Provide the (X, Y) coordinate of the cell's center where the given text is located.  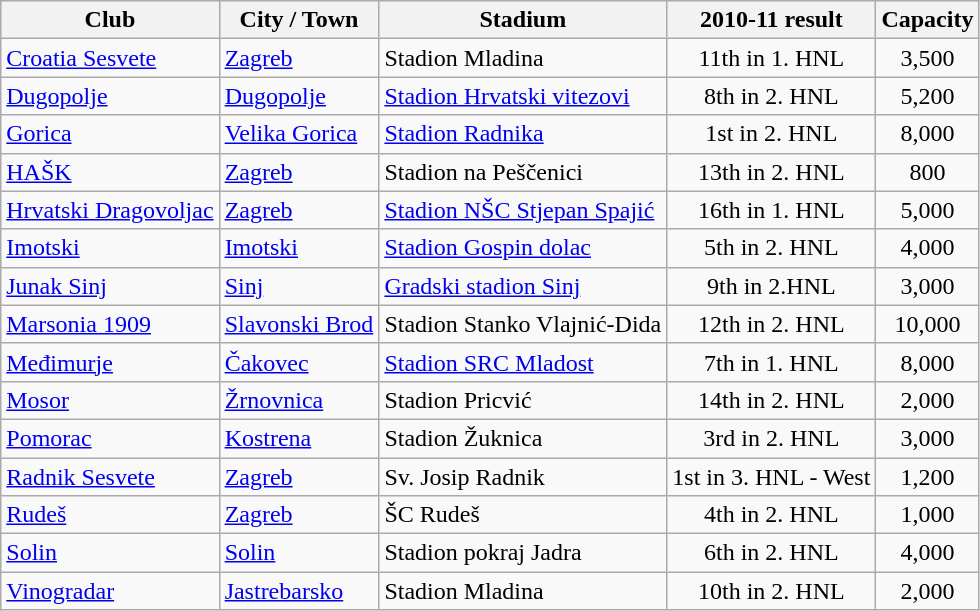
1st in 2. HNL (772, 134)
Stadium (523, 20)
7th in 1. HNL (772, 362)
Vinogradar (110, 591)
9th in 2.HNL (772, 286)
Stadion SRC Mladost (523, 362)
Mosor (110, 400)
Hrvatski Dragovoljac (110, 210)
Radnik Sesvete (110, 477)
3rd in 2. HNL (772, 438)
Žrnovnica (299, 400)
ŠC Rudeš (523, 515)
14th in 2. HNL (772, 400)
Stadion Stanko Vlajnić-Dida (523, 324)
13th in 2. HNL (772, 172)
11th in 1. HNL (772, 58)
Croatia Sesvete (110, 58)
City / Town (299, 20)
Stadion na Peščenici (523, 172)
Gorica (110, 134)
Capacity (928, 20)
12th in 2. HNL (772, 324)
5th in 2. HNL (772, 248)
6th in 2. HNL (772, 553)
5,000 (928, 210)
Rudeš (110, 515)
Velika Gorica (299, 134)
Međimurje (110, 362)
Stadion Gospin dolac (523, 248)
Sinj (299, 286)
Junak Sinj (110, 286)
10th in 2. HNL (772, 591)
3,500 (928, 58)
Stadion NŠC Stjepan Spajić (523, 210)
Stadion Pricvić (523, 400)
Stadion pokraj Jadra (523, 553)
Kostrena (299, 438)
1,000 (928, 515)
HAŠK (110, 172)
5,200 (928, 96)
4th in 2. HNL (772, 515)
2010-11 result (772, 20)
Stadion Radnika (523, 134)
Marsonia 1909 (110, 324)
16th in 1. HNL (772, 210)
8th in 2. HNL (772, 96)
800 (928, 172)
1st in 3. HNL - West (772, 477)
Slavonski Brod (299, 324)
Čakovec (299, 362)
1,200 (928, 477)
Jastrebarsko (299, 591)
Pomorac (110, 438)
Sv. Josip Radnik (523, 477)
10,000 (928, 324)
Club (110, 20)
Stadion Žuknica (523, 438)
Gradski stadion Sinj (523, 286)
Stadion Hrvatski vitezovi (523, 96)
